Determine the (X, Y) coordinate at the center of the cell enclosing the given text.  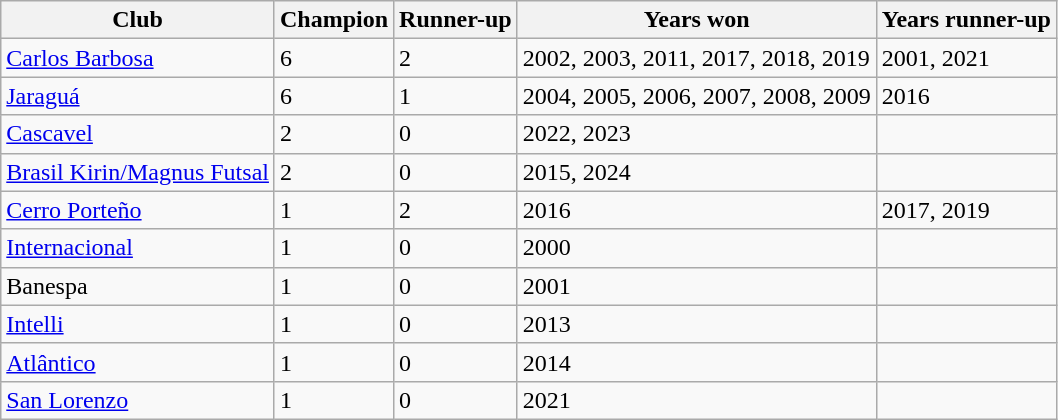
2002, 2003, 2011, 2017, 2018, 2019 (696, 58)
2013 (696, 324)
2017, 2019 (966, 210)
San Lorenzo (138, 400)
Brasil Kirin/Magnus Futsal (138, 172)
2001 (696, 286)
Atlântico (138, 362)
Club (138, 20)
Carlos Barbosa (138, 58)
2001, 2021 (966, 58)
2021 (696, 400)
Jaraguá (138, 96)
Champion (334, 20)
Banespa (138, 286)
2015, 2024 (696, 172)
Years won (696, 20)
Runner-up (456, 20)
2022, 2023 (696, 134)
2000 (696, 248)
Internacional (138, 248)
2004, 2005, 2006, 2007, 2008, 2009 (696, 96)
Years runner-up (966, 20)
Cerro Porteño (138, 210)
2014 (696, 362)
Intelli (138, 324)
Cascavel (138, 134)
